Return [X, Y] of the center of cell containing provided text 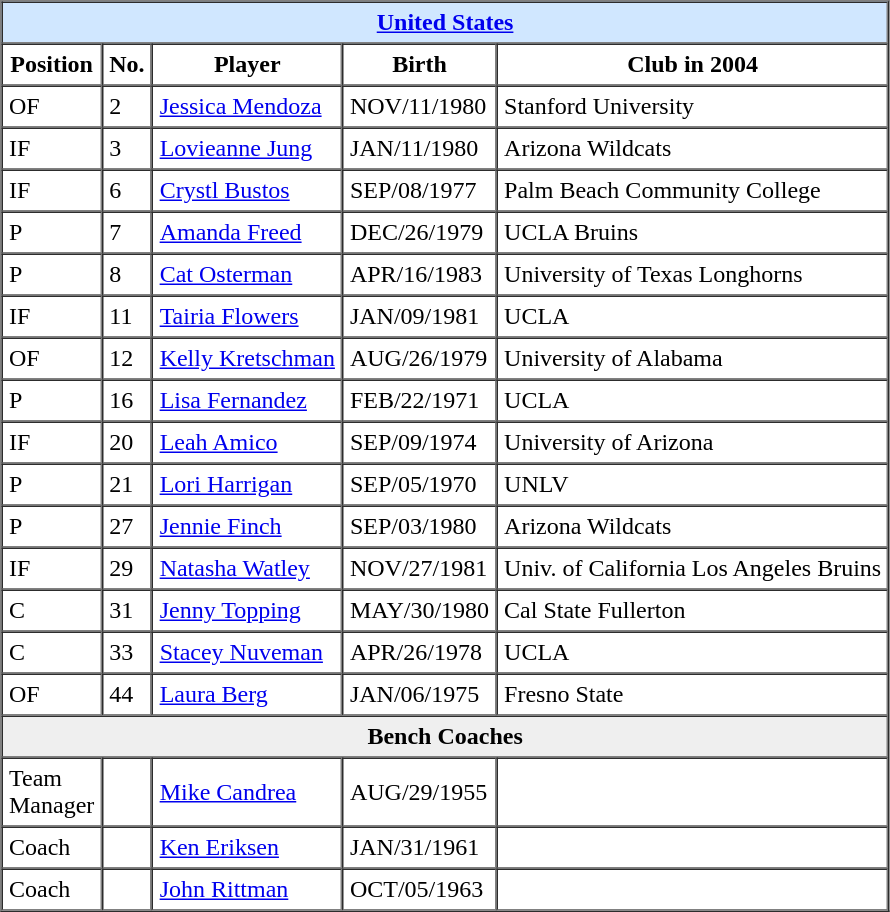
Club in 2004 [693, 65]
Lovieanne Jung [247, 149]
UCLA Bruins [693, 233]
16 [127, 401]
Position [52, 65]
Stanford University [693, 107]
20 [127, 443]
JAN/06/1975 [419, 695]
JAN/11/1980 [419, 149]
MAY/30/1980 [419, 611]
Crystl Bustos [247, 191]
Ken Eriksen [247, 847]
Cat Osterman [247, 275]
JAN/09/1981 [419, 317]
8 [127, 275]
DEC/26/1979 [419, 233]
33 [127, 653]
2 [127, 107]
JAN/31/1961 [419, 847]
UNLV [693, 485]
12 [127, 359]
John Rittman [247, 889]
SEP/03/1980 [419, 527]
Natasha Watley [247, 569]
6 [127, 191]
Cal State Fullerton [693, 611]
27 [127, 527]
No. [127, 65]
Tairia Flowers [247, 317]
Mike Candrea [247, 792]
Laura Berg [247, 695]
Lisa Fernandez [247, 401]
31 [127, 611]
Amanda Freed [247, 233]
University of Arizona [693, 443]
3 [127, 149]
APR/26/1978 [419, 653]
11 [127, 317]
OCT/05/1963 [419, 889]
21 [127, 485]
NOV/11/1980 [419, 107]
AUG/29/1955 [419, 792]
APR/16/1983 [419, 275]
SEP/08/1977 [419, 191]
Team Manager [52, 792]
29 [127, 569]
SEP/09/1974 [419, 443]
NOV/27/1981 [419, 569]
Player [247, 65]
Leah Amico [247, 443]
Palm Beach Community College [693, 191]
Univ. of California Los Angeles Bruins [693, 569]
7 [127, 233]
Stacey Nuveman [247, 653]
FEB/22/1971 [419, 401]
Jessica Mendoza [247, 107]
Kelly Kretschman [247, 359]
Jennie Finch [247, 527]
SEP/05/1970 [419, 485]
44 [127, 695]
Birth [419, 65]
United States [446, 23]
University of Texas Longhorns [693, 275]
Fresno State [693, 695]
AUG/26/1979 [419, 359]
University of Alabama [693, 359]
Lori Harrigan [247, 485]
Jenny Topping [247, 611]
Bench Coaches [446, 737]
